Pinpoint the cell where the given text exists, returning its [X, Y] midpoint coordinate. 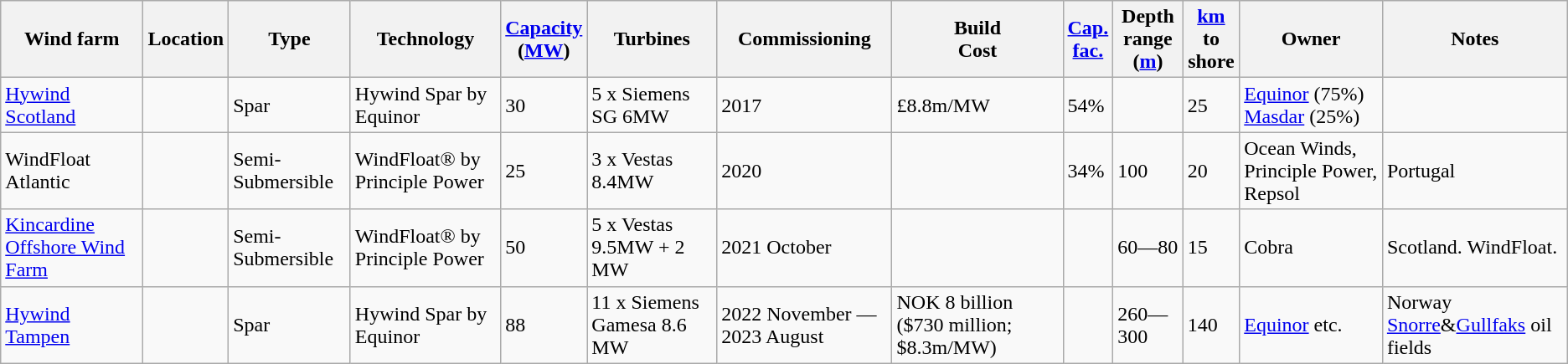
20 [1211, 171]
88 [544, 325]
Cobra [1312, 248]
2022 November — 2023 August [804, 325]
Notes [1474, 39]
Hywind Tampen [72, 325]
Norway Snorre&Gullfaks oil fields [1474, 325]
km toshore [1211, 39]
5 x Vestas 9.5MW + 2 MW [652, 248]
NOK 8 billion ($730 million; $8.3m/MW) [977, 325]
Scotland. WindFloat. [1474, 248]
Commissioning [804, 39]
Depthrange (m) [1148, 39]
Capacity (MW) [544, 39]
£8.8m/MW [977, 105]
260—300 [1148, 325]
Owner [1312, 39]
5 x Siemens SG 6MW [652, 105]
54% [1088, 105]
Ocean Winds, Principle Power, Repsol [1312, 171]
Technology [426, 39]
Location [186, 39]
Cap.fac. [1088, 39]
100 [1148, 171]
34% [1088, 171]
Wind farm [72, 39]
3 x Vestas 8.4MW [652, 171]
50 [544, 248]
60—80 [1148, 248]
Portugal [1474, 171]
11 x Siemens Gamesa 8.6 MW [652, 325]
Equinor (75%)Masdar (25%) [1312, 105]
WindFloat Atlantic [72, 171]
15 [1211, 248]
Type [290, 39]
30 [544, 105]
BuildCost [977, 39]
2017 [804, 105]
Turbines [652, 39]
140 [1211, 325]
2020 [804, 171]
Hywind Scotland [72, 105]
Equinor etc. [1312, 325]
Kincardine Offshore Wind Farm [72, 248]
2021 October [804, 248]
